Provide the [X, Y] coordinate of the cell's center where the given text is located.  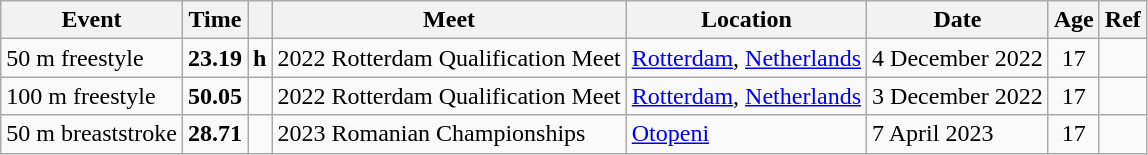
Time [214, 20]
Age [1074, 20]
7 April 2023 [958, 134]
Meet [449, 20]
23.19 [214, 58]
Date [958, 20]
100 m freestyle [92, 96]
Event [92, 20]
28.71 [214, 134]
2023 Romanian Championships [449, 134]
Location [746, 20]
Otopeni [746, 134]
50.05 [214, 96]
50 m freestyle [92, 58]
4 December 2022 [958, 58]
h [260, 58]
3 December 2022 [958, 96]
50 m breaststroke [92, 134]
Ref [1122, 20]
